Provide the [X, Y] coordinate of the cell's center where the given text is located.  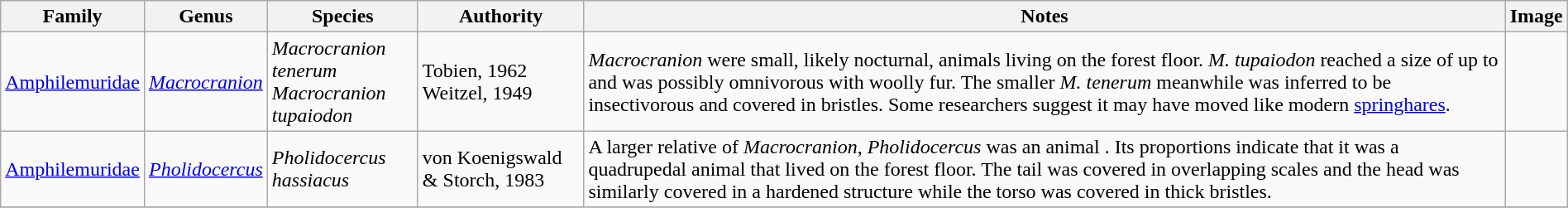
Macrocranion [205, 81]
Image [1537, 17]
Tobien, 1962Weitzel, 1949 [501, 81]
Pholidocercus [205, 169]
Family [73, 17]
Genus [205, 17]
von Koenigswald & Storch, 1983 [501, 169]
Authority [501, 17]
Pholidocercus hassiacus [342, 169]
Macrocranion tenerumMacrocranion tupaiodon [342, 81]
Notes [1045, 17]
Species [342, 17]
